Provide the [X, Y] coordinate of the cell's center where the given text is located.  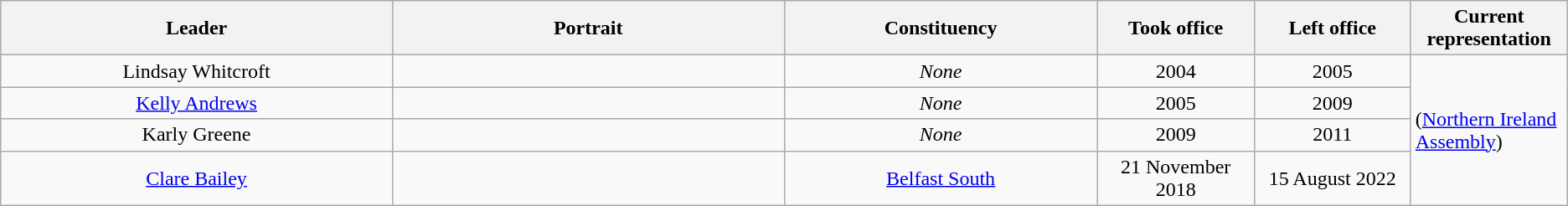
Leader [197, 28]
Clare Bailey [197, 178]
Karly Greene [197, 135]
Belfast South [941, 178]
Constituency [941, 28]
Left office [1332, 28]
21 November 2018 [1176, 178]
2004 [1176, 71]
2011 [1332, 135]
15 August 2022 [1332, 178]
Took office [1176, 28]
Kelly Andrews [197, 103]
Current representation [1489, 28]
Portrait [588, 28]
Lindsay Whitcroft [197, 71]
(Northern Ireland Assembly) [1489, 131]
